Locate the cell with the specified text and output its [X, Y] center coordinate. 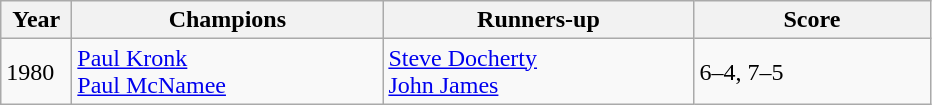
1980 [36, 72]
Year [36, 20]
6–4, 7–5 [812, 72]
Score [812, 20]
Paul Kronk Paul McNamee [228, 72]
Runners-up [538, 20]
Steve Docherty John James [538, 72]
Champions [228, 20]
